Provide the [X, Y] coordinate of the cell's center where the given text is located.  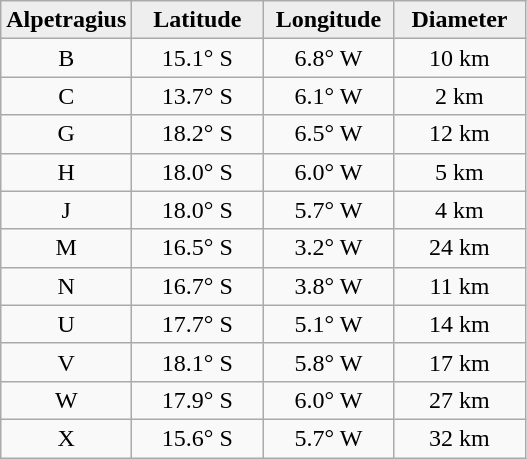
5.8° W [328, 362]
14 km [460, 324]
15.6° S [198, 438]
24 km [460, 248]
17.9° S [198, 400]
5 km [460, 172]
18.2° S [198, 134]
U [66, 324]
10 km [460, 58]
16.7° S [198, 286]
18.1° S [198, 362]
13.7° S [198, 96]
Diameter [460, 20]
2 km [460, 96]
4 km [460, 210]
G [66, 134]
V [66, 362]
15.1° S [198, 58]
11 km [460, 286]
H [66, 172]
32 km [460, 438]
6.1° W [328, 96]
6.5° W [328, 134]
C [66, 96]
Alpetragius [66, 20]
3.8° W [328, 286]
X [66, 438]
3.2° W [328, 248]
5.1° W [328, 324]
Latitude [198, 20]
6.8° W [328, 58]
12 km [460, 134]
W [66, 400]
17 km [460, 362]
B [66, 58]
M [66, 248]
16.5° S [198, 248]
N [66, 286]
Longitude [328, 20]
17.7° S [198, 324]
J [66, 210]
27 km [460, 400]
